For the text-containing cell, return its midpoint in (x, y) coordinate format. 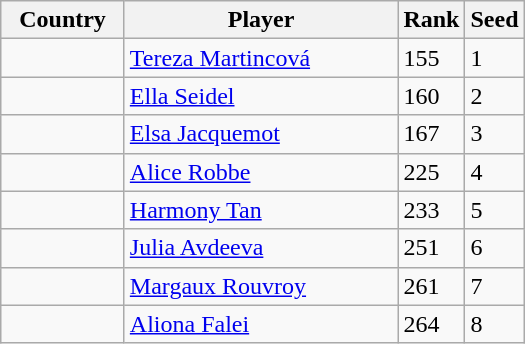
160 (432, 96)
264 (432, 324)
Country (63, 20)
Elsa Jacquemot (261, 134)
7 (494, 286)
Julia Avdeeva (261, 248)
4 (494, 172)
Harmony Tan (261, 210)
155 (432, 58)
Ella Seidel (261, 96)
225 (432, 172)
Margaux Rouvroy (261, 286)
Alice Robbe (261, 172)
261 (432, 286)
Tereza Martincová (261, 58)
Rank (432, 20)
Player (261, 20)
Seed (494, 20)
2 (494, 96)
6 (494, 248)
Aliona Falei (261, 324)
3 (494, 134)
1 (494, 58)
167 (432, 134)
8 (494, 324)
5 (494, 210)
233 (432, 210)
251 (432, 248)
